Identify which cell holds the provided text, then report its [X, Y] central coordinate. 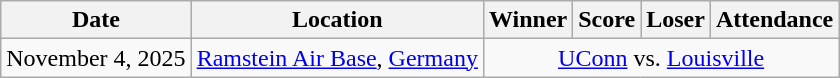
Winner [528, 20]
Loser [676, 20]
November 4, 2025 [96, 58]
UConn vs. Louisville [660, 58]
Attendance [774, 20]
Ramstein Air Base, Germany [337, 58]
Date [96, 20]
Location [337, 20]
Score [607, 20]
